Locate the cell with the specified text and output its (X, Y) center coordinate. 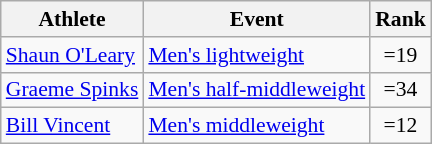
Men's middleweight (256, 126)
=34 (400, 90)
Graeme Spinks (72, 90)
Shaun O'Leary (72, 55)
Men's half-middleweight (256, 90)
Athlete (72, 19)
=19 (400, 55)
Men's lightweight (256, 55)
Bill Vincent (72, 126)
Event (256, 19)
=12 (400, 126)
Rank (400, 19)
